For the text-containing cell, return its midpoint in [x, y] coordinate format. 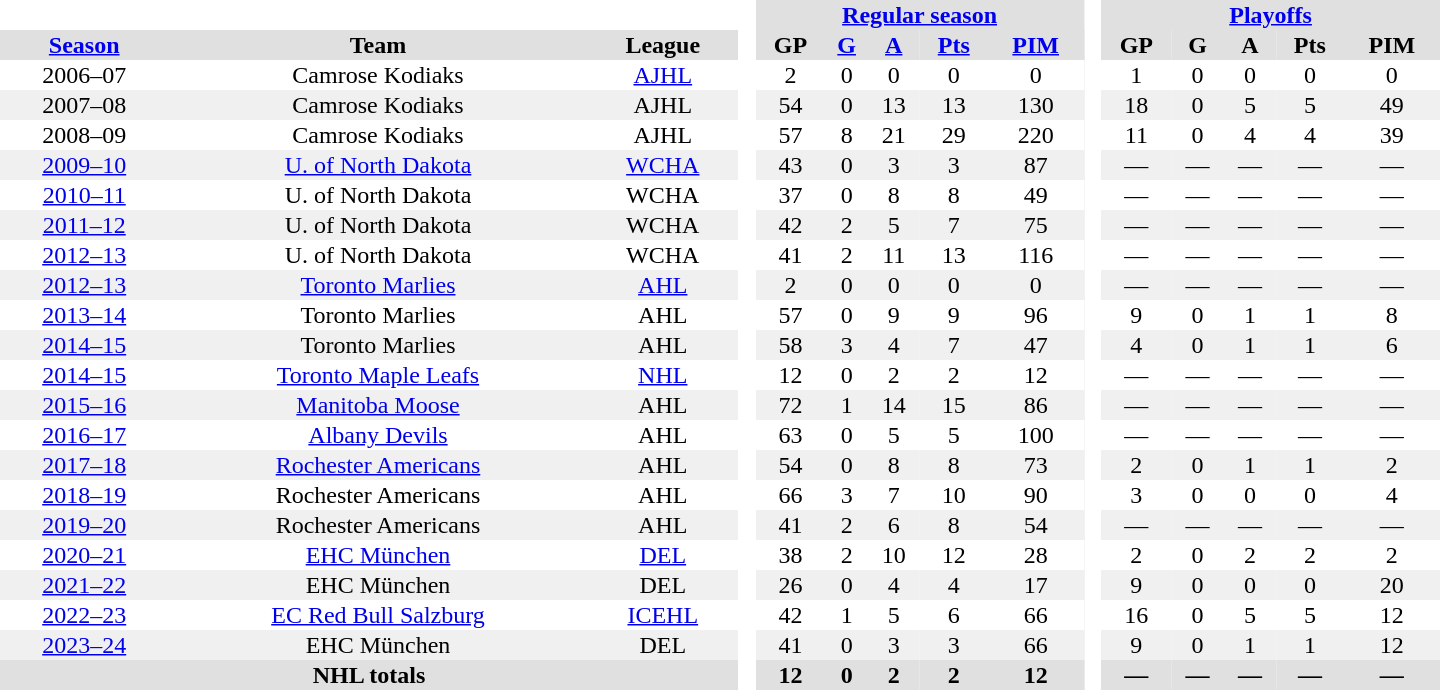
2006–07 [84, 75]
17 [1036, 585]
37 [790, 195]
90 [1036, 495]
Albany Devils [378, 435]
29 [954, 135]
2015–16 [84, 405]
86 [1036, 405]
2017–18 [84, 465]
ICEHL [663, 615]
Season [84, 45]
100 [1036, 435]
2018–19 [84, 495]
130 [1036, 105]
20 [1392, 585]
21 [894, 135]
63 [790, 435]
EC Red Bull Salzburg [378, 615]
18 [1136, 105]
47 [1036, 345]
2020–21 [84, 555]
2007–08 [84, 105]
16 [1136, 615]
2021–22 [84, 585]
116 [1036, 255]
NHL [663, 375]
Manitoba Moose [378, 405]
2022–23 [84, 615]
43 [790, 165]
Playoffs [1270, 15]
2019–20 [84, 525]
220 [1036, 135]
Regular season [919, 15]
75 [1036, 225]
Toronto Maple Leafs [378, 375]
NHL totals [369, 675]
15 [954, 405]
Team [378, 45]
26 [790, 585]
39 [1392, 135]
2009–10 [84, 165]
14 [894, 405]
73 [1036, 465]
2023–24 [84, 645]
38 [790, 555]
2011–12 [84, 225]
72 [790, 405]
2016–17 [84, 435]
2013–14 [84, 315]
League [663, 45]
2008–09 [84, 135]
2010–11 [84, 195]
28 [1036, 555]
87 [1036, 165]
96 [1036, 315]
58 [790, 345]
